Scan for the cell matching the given text and deliver its (x, y) coordinate at center. 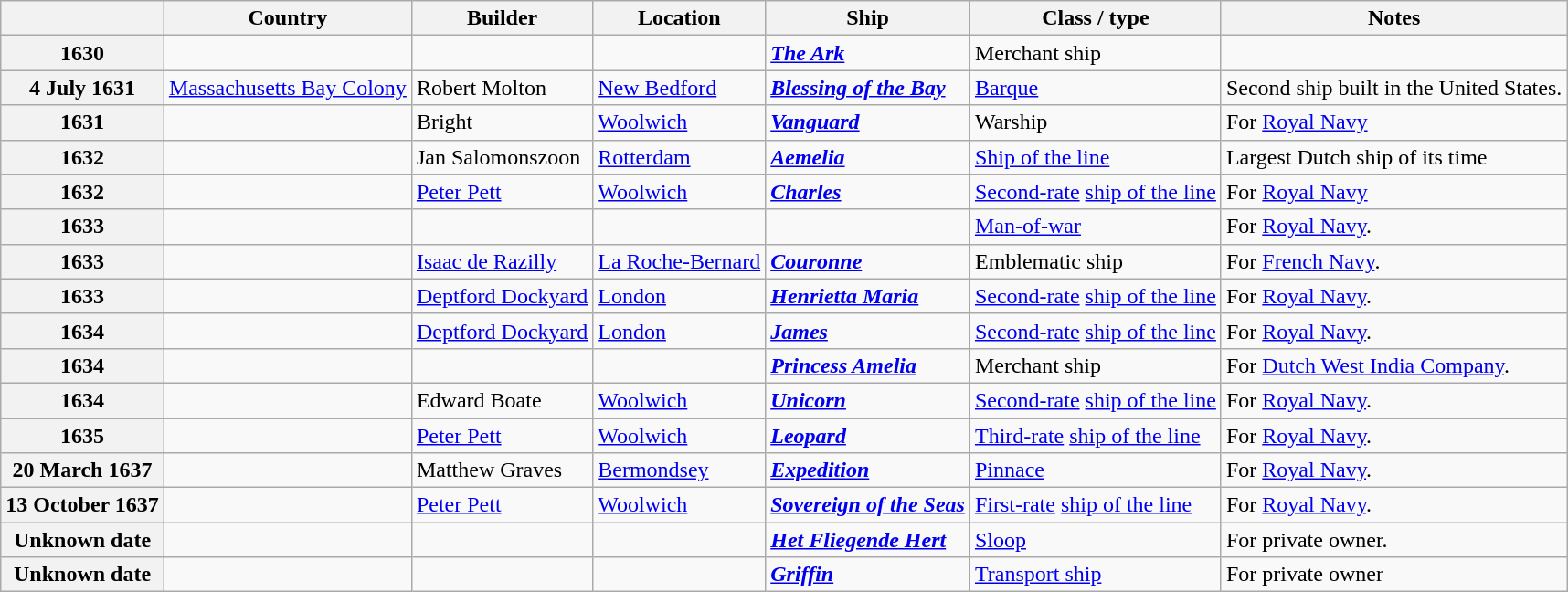
First-rate ship of the line (1095, 505)
Sloop (1095, 540)
Isaac de Razilly (502, 261)
Class / type (1095, 18)
Builder (502, 18)
Unicorn (868, 400)
For Dutch West India Company. (1393, 365)
Ship of the line (1095, 157)
4 July 1631 (82, 88)
Pinnace (1095, 470)
Man-of-war (1095, 227)
Princess Amelia (868, 365)
Bermondsey (680, 470)
Country (287, 18)
Blessing of the Bay (868, 88)
Emblematic ship (1095, 261)
New Bedford (680, 88)
13 October 1637 (82, 505)
1630 (82, 53)
Ship (868, 18)
Transport ship (1095, 575)
For French Navy. (1393, 261)
Vanguard (868, 122)
20 March 1637 (82, 470)
Edward Boate (502, 400)
Rotterdam (680, 157)
Second ship built in the United States. (1393, 88)
Matthew Graves (502, 470)
1635 (82, 436)
James (868, 331)
Jan Salomonszoon (502, 157)
Massachusetts Bay Colony (287, 88)
Charles (868, 192)
Location (680, 18)
Henrietta Maria (868, 296)
For private owner. (1393, 540)
1631 (82, 122)
La Roche-Bernard (680, 261)
Third-rate ship of the line (1095, 436)
Notes (1393, 18)
Het Fliegende Hert (868, 540)
Barque (1095, 88)
Largest Dutch ship of its time (1393, 157)
Couronne (868, 261)
Leopard (868, 436)
Griffin (868, 575)
Sovereign of the Seas (868, 505)
Robert Molton (502, 88)
The Ark (868, 53)
For private owner (1393, 575)
Expedition (868, 470)
Bright (502, 122)
Warship (1095, 122)
Aemelia (868, 157)
